Pinpoint the cell where the given text exists, returning its (X, Y) midpoint coordinate. 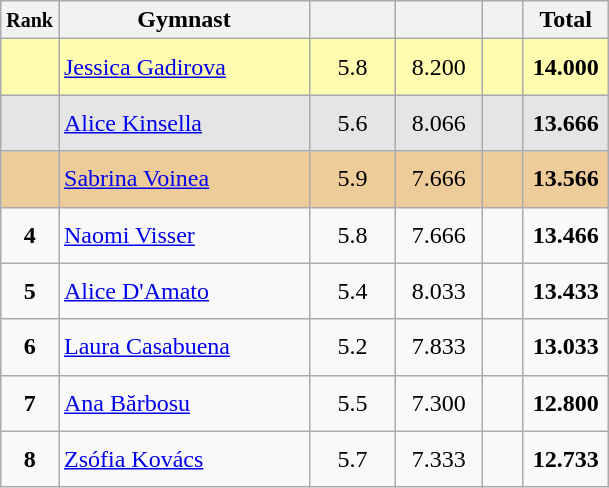
7.300 (439, 403)
8.066 (439, 123)
13.033 (566, 347)
5.5 (353, 403)
8 (30, 459)
5.4 (353, 291)
7.833 (439, 347)
13.666 (566, 123)
5.9 (353, 179)
Zsófia Kovács (184, 459)
5.6 (353, 123)
Laura Casabuena (184, 347)
13.566 (566, 179)
Alice Kinsella (184, 123)
Naomi Visser (184, 235)
8.033 (439, 291)
Alice D'Amato (184, 291)
Sabrina Voinea (184, 179)
13.466 (566, 235)
5 (30, 291)
14.000 (566, 67)
Jessica Gadirova (184, 67)
Total (566, 20)
12.733 (566, 459)
7 (30, 403)
Ana Bărbosu (184, 403)
7.333 (439, 459)
4 (30, 235)
6 (30, 347)
Gymnast (184, 20)
Rank (30, 20)
8.200 (439, 67)
5.7 (353, 459)
5.2 (353, 347)
13.433 (566, 291)
12.800 (566, 403)
